Provide the [X, Y] coordinate of the cell's center where the given text is located.  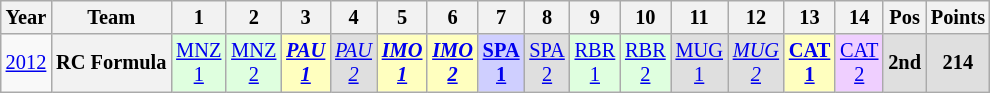
214 [958, 63]
RC Formula [111, 63]
MNZ1 [198, 63]
Year [26, 17]
9 [595, 17]
12 [756, 17]
Pos [904, 17]
Points [958, 17]
10 [645, 17]
8 [546, 17]
RBR2 [645, 63]
PAU1 [306, 63]
MUG2 [756, 63]
14 [859, 17]
5 [402, 17]
RBR1 [595, 63]
11 [700, 17]
3 [306, 17]
MNZ2 [254, 63]
PAU2 [354, 63]
IMO2 [452, 63]
2nd [904, 63]
6 [452, 17]
IMO1 [402, 63]
2 [254, 17]
SPA2 [546, 63]
CAT1 [810, 63]
SPA1 [502, 63]
CAT2 [859, 63]
Team [111, 17]
7 [502, 17]
MUG1 [700, 63]
2012 [26, 63]
4 [354, 17]
1 [198, 17]
13 [810, 17]
